Locate the cell with the specified text and output its (X, Y) center coordinate. 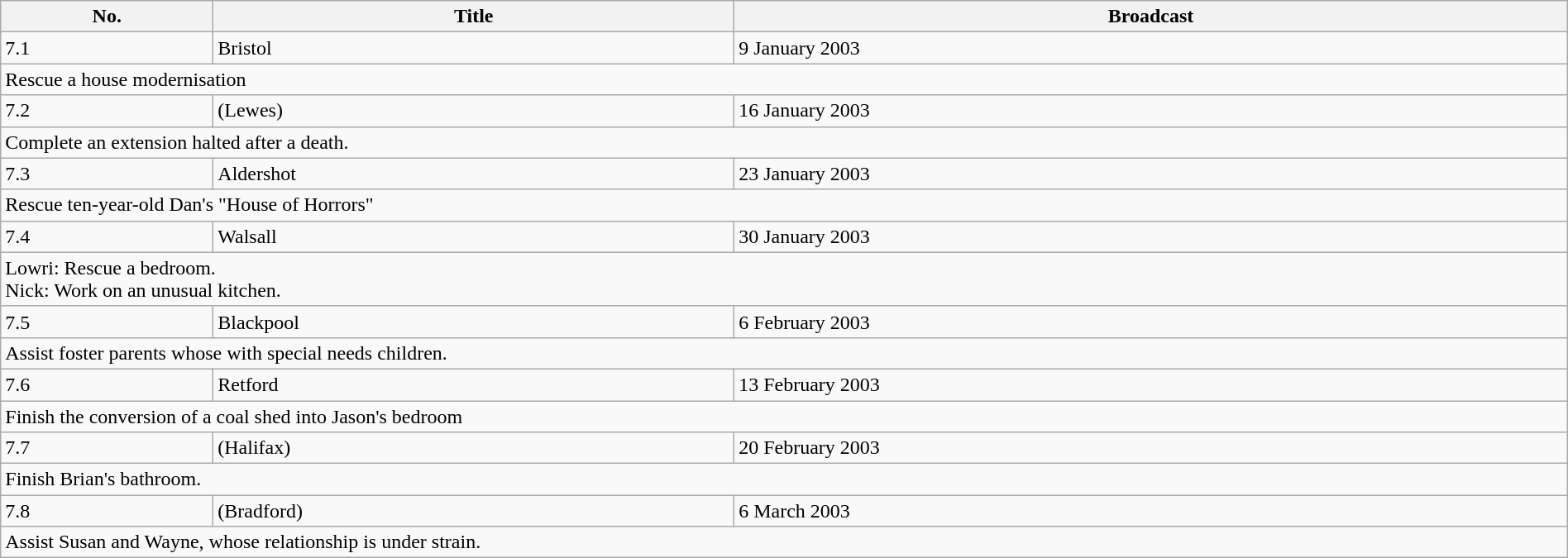
7.3 (108, 174)
13 February 2003 (1151, 384)
20 February 2003 (1151, 448)
7.4 (108, 236)
Lowri: Rescue a bedroom.Nick: Work on an unusual kitchen. (784, 279)
(Halifax) (474, 448)
7.8 (108, 511)
Assist foster parents whose with special needs children. (784, 353)
Assist Susan and Wayne, whose relationship is under strain. (784, 542)
Broadcast (1151, 17)
Title (474, 17)
9 January 2003 (1151, 48)
Bristol (474, 48)
7.6 (108, 384)
Walsall (474, 236)
Complete an extension halted after a death. (784, 142)
30 January 2003 (1151, 236)
23 January 2003 (1151, 174)
No. (108, 17)
6 March 2003 (1151, 511)
Retford (474, 384)
16 January 2003 (1151, 111)
Rescue ten-year-old Dan's "House of Horrors" (784, 205)
(Lewes) (474, 111)
(Bradford) (474, 511)
Finish Brian's bathroom. (784, 479)
7.2 (108, 111)
6 February 2003 (1151, 322)
Blackpool (474, 322)
Finish the conversion of a coal shed into Jason's bedroom (784, 416)
7.7 (108, 448)
Aldershot (474, 174)
7.1 (108, 48)
7.5 (108, 322)
Rescue a house modernisation (784, 79)
